Return (x, y) of the center of cell containing provided text 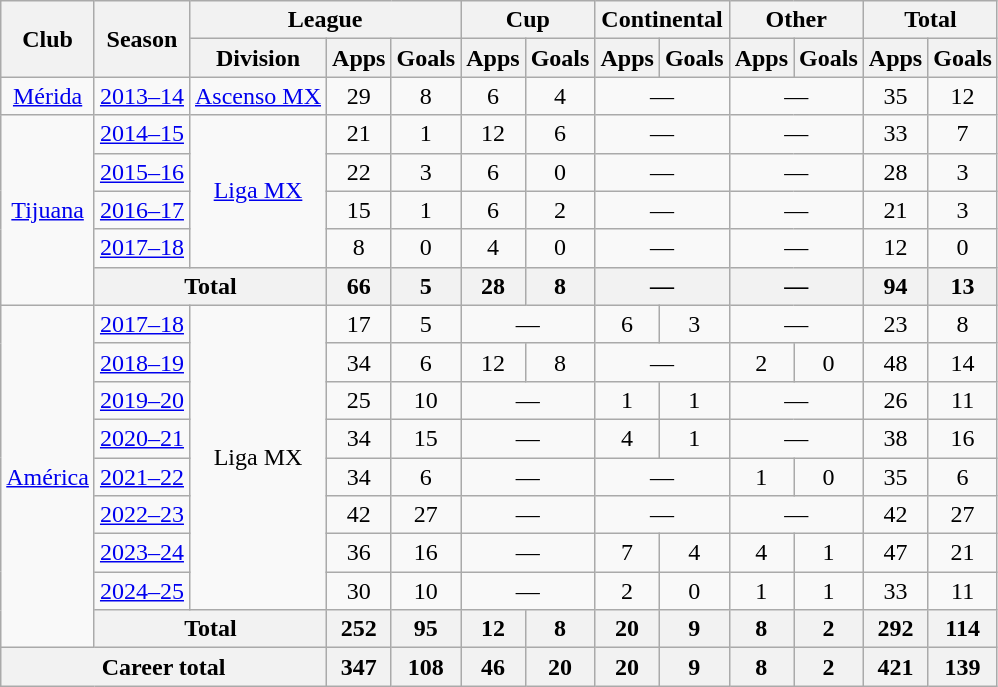
30 (359, 591)
94 (895, 286)
Other (796, 20)
2023–24 (142, 553)
66 (359, 286)
2018–19 (142, 362)
2014–15 (142, 134)
Continental (662, 20)
2016–17 (142, 210)
2019–20 (142, 400)
13 (963, 286)
17 (359, 324)
Season (142, 39)
38 (895, 438)
Division (258, 58)
29 (359, 96)
Career total (164, 667)
26 (895, 400)
2022–23 (142, 515)
Club (48, 39)
95 (426, 629)
421 (895, 667)
25 (359, 400)
292 (895, 629)
Mérida (48, 96)
2021–22 (142, 477)
48 (895, 362)
14 (963, 362)
América (48, 476)
108 (426, 667)
47 (895, 553)
League (324, 20)
347 (359, 667)
Cup (528, 20)
36 (359, 553)
22 (359, 172)
2015–16 (142, 172)
2020–21 (142, 438)
46 (493, 667)
114 (963, 629)
2024–25 (142, 591)
23 (895, 324)
Tijuana (48, 210)
139 (963, 667)
252 (359, 629)
2013–14 (142, 96)
Ascenso MX (258, 96)
